Scan for the cell matching the given text and deliver its [X, Y] coordinate at center. 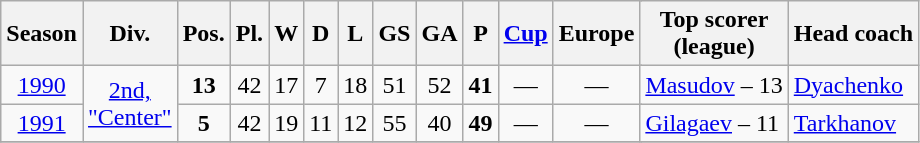
41 [480, 85]
52 [440, 85]
40 [440, 123]
L [356, 34]
Head coach [853, 34]
Pos. [204, 34]
19 [286, 123]
2nd,"Center" [130, 104]
Pl. [249, 34]
Europe [596, 34]
GA [440, 34]
18 [356, 85]
49 [480, 123]
Top scorer (league) [714, 34]
12 [356, 123]
W [286, 34]
Dyachenko [853, 85]
55 [394, 123]
7 [321, 85]
5 [204, 123]
Tarkhanov [853, 123]
Cup [526, 34]
D [321, 34]
11 [321, 123]
Gilagaev – 11 [714, 123]
P [480, 34]
1991 [42, 123]
17 [286, 85]
Season [42, 34]
GS [394, 34]
Div. [130, 34]
13 [204, 85]
51 [394, 85]
Masudov – 13 [714, 85]
1990 [42, 85]
